Return (X, Y) of the center of cell containing provided text 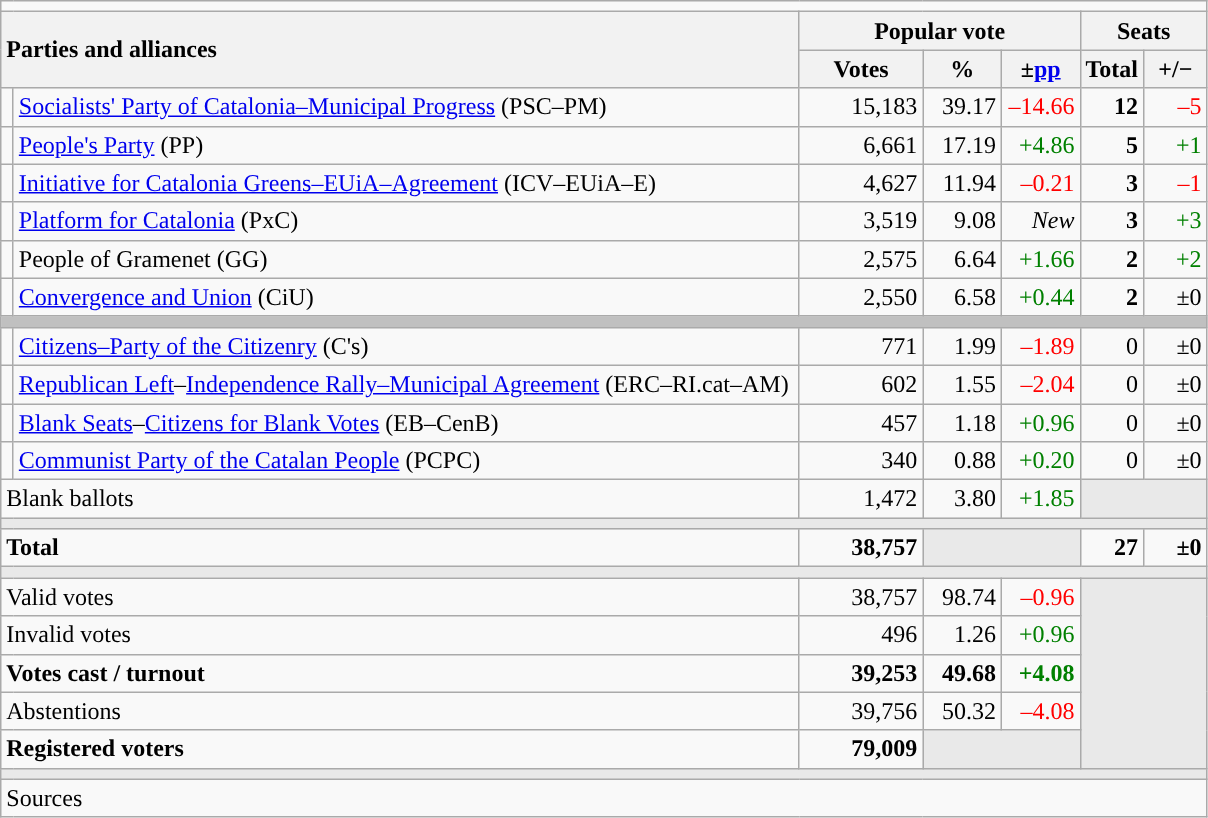
–4.08 (1040, 711)
11.94 (962, 183)
12 (1112, 107)
49.68 (962, 673)
% (962, 69)
79,009 (861, 749)
1.99 (962, 346)
39,756 (861, 711)
2,575 (861, 259)
457 (861, 423)
0.88 (962, 461)
–5 (1176, 107)
–0.96 (1040, 597)
Platform for Catalonia (PxC) (406, 221)
Abstentions (400, 711)
Republican Left–Independence Rally–Municipal Agreement (ERC–RI.cat–AM) (406, 384)
1.55 (962, 384)
3.80 (962, 499)
Votes (861, 69)
Blank ballots (400, 499)
27 (1112, 548)
17.19 (962, 145)
+4.08 (1040, 673)
3,519 (861, 221)
Valid votes (400, 597)
Communist Party of the Catalan People (PCPC) (406, 461)
2,550 (861, 297)
6,661 (861, 145)
+1.85 (1040, 499)
1,472 (861, 499)
–0.21 (1040, 183)
±pp (1040, 69)
+1 (1176, 145)
+1.66 (1040, 259)
New (1040, 221)
602 (861, 384)
6.58 (962, 297)
Seats (1144, 31)
People's Party (PP) (406, 145)
6.64 (962, 259)
496 (861, 635)
5 (1112, 145)
Parties and alliances (400, 50)
–14.66 (1040, 107)
4,627 (861, 183)
340 (861, 461)
Popular vote (940, 31)
Citizens–Party of the Citizenry (C's) (406, 346)
–1.89 (1040, 346)
39,253 (861, 673)
+/− (1176, 69)
+3 (1176, 221)
+0.20 (1040, 461)
15,183 (861, 107)
–1 (1176, 183)
1.18 (962, 423)
+0.44 (1040, 297)
Invalid votes (400, 635)
Registered voters (400, 749)
People of Gramenet (GG) (406, 259)
Votes cast / turnout (400, 673)
+4.86 (1040, 145)
771 (861, 346)
39.17 (962, 107)
Initiative for Catalonia Greens–EUiA–Agreement (ICV–EUiA–E) (406, 183)
50.32 (962, 711)
Socialists' Party of Catalonia–Municipal Progress (PSC–PM) (406, 107)
1.26 (962, 635)
Convergence and Union (CiU) (406, 297)
98.74 (962, 597)
+2 (1176, 259)
9.08 (962, 221)
–2.04 (1040, 384)
Sources (604, 798)
Blank Seats–Citizens for Blank Votes (EB–CenB) (406, 423)
